Extract the (x, y) coordinate from the center of the cell holding the provided text.  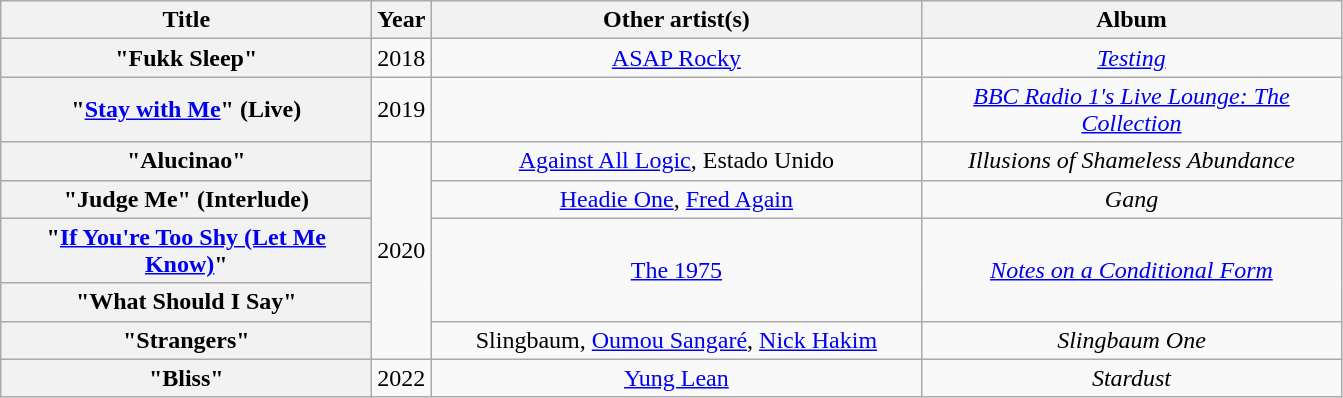
Slingbaum, Oumou Sangaré, Nick Hakim (676, 340)
The 1975 (676, 270)
"What Should I Say" (186, 302)
"Judge Me" (Interlude) (186, 199)
Title (186, 20)
ASAP Rocky (676, 58)
Illusions of Shameless Abundance (1132, 161)
Year (402, 20)
Testing (1132, 58)
Other artist(s) (676, 20)
Stardust (1132, 378)
Album (1132, 20)
2019 (402, 110)
"Bliss" (186, 378)
2022 (402, 378)
Yung Lean (676, 378)
"Alucinao" (186, 161)
BBC Radio 1's Live Lounge: The Collection (1132, 110)
Against All Logic, Estado Unido (676, 161)
Headie One, Fred Again (676, 199)
Gang (1132, 199)
"Strangers" (186, 340)
2018 (402, 58)
Notes on a Conditional Form (1132, 270)
"Fukk Sleep" (186, 58)
"If You're Too Shy (Let Me Know)" (186, 250)
"Stay with Me" (Live) (186, 110)
2020 (402, 250)
Slingbaum One (1132, 340)
